Identify which cell holds the provided text, then report its [X, Y] central coordinate. 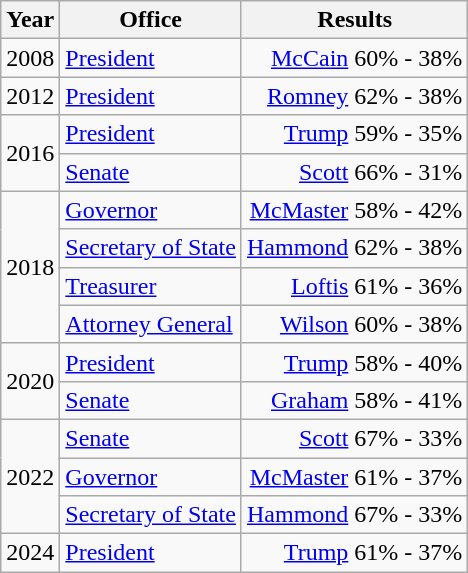
Hammond 62% - 38% [354, 248]
Trump 59% - 35% [354, 134]
Loftis 61% - 36% [354, 286]
2020 [30, 381]
Wilson 60% - 38% [354, 324]
Hammond 67% - 33% [354, 515]
McMaster 58% - 42% [354, 210]
Scott 66% - 31% [354, 172]
2008 [30, 58]
2018 [30, 267]
Results [354, 20]
Romney 62% - 38% [354, 96]
Trump 61% - 37% [354, 553]
2022 [30, 476]
Scott 67% - 33% [354, 438]
2024 [30, 553]
Treasurer [151, 286]
Graham 58% - 41% [354, 400]
McCain 60% - 38% [354, 58]
McMaster 61% - 37% [354, 477]
Year [30, 20]
Office [151, 20]
2012 [30, 96]
Attorney General [151, 324]
2016 [30, 153]
Trump 58% - 40% [354, 362]
